Pinpoint the cell where the given text exists, returning its [X, Y] midpoint coordinate. 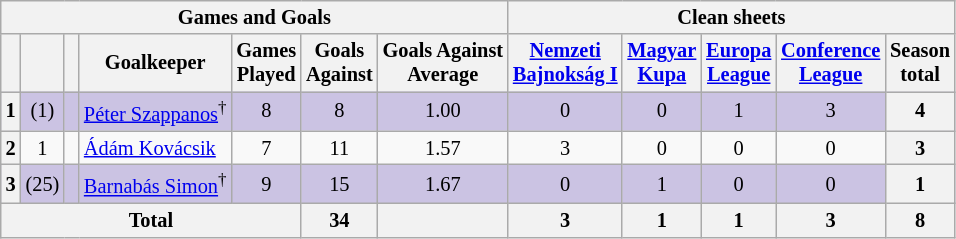
Péter Szappanos† [155, 112]
(1) [43, 112]
NemzetiBajnokság I [565, 63]
ConferenceLeague [830, 63]
1.57 [443, 148]
Games and Goals [254, 17]
7 [266, 148]
MagyarKupa [662, 63]
GoalsAgainst [340, 63]
9 [266, 184]
GamesPlayed [266, 63]
Goalkeeper [155, 63]
Clean sheets [732, 17]
Barnabás Simon† [155, 184]
Goals AgainstAverage [443, 63]
2 [11, 148]
4 [920, 112]
11 [340, 148]
Total [151, 220]
34 [340, 220]
15 [340, 184]
Ádám Kovácsik [155, 148]
EuropaLeague [738, 63]
Seasontotal [920, 63]
1.00 [443, 112]
1.67 [443, 184]
(25) [43, 184]
